Return the (X, Y) coordinate for the center point of the cell that contains the specified text.  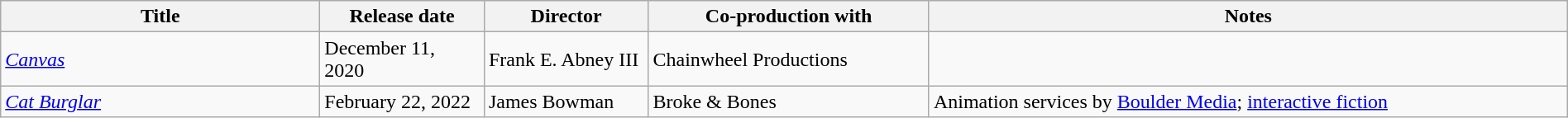
Notes (1248, 17)
Chainwheel Productions (789, 59)
Director (566, 17)
Broke & Bones (789, 101)
Release date (402, 17)
Cat Burglar (160, 101)
Frank E. Abney III (566, 59)
Title (160, 17)
Animation services by Boulder Media; interactive fiction (1248, 101)
Co-production with (789, 17)
Canvas (160, 59)
February 22, 2022 (402, 101)
James Bowman (566, 101)
December 11, 2020 (402, 59)
